For the text-containing cell, return its midpoint in (X, Y) coordinate format. 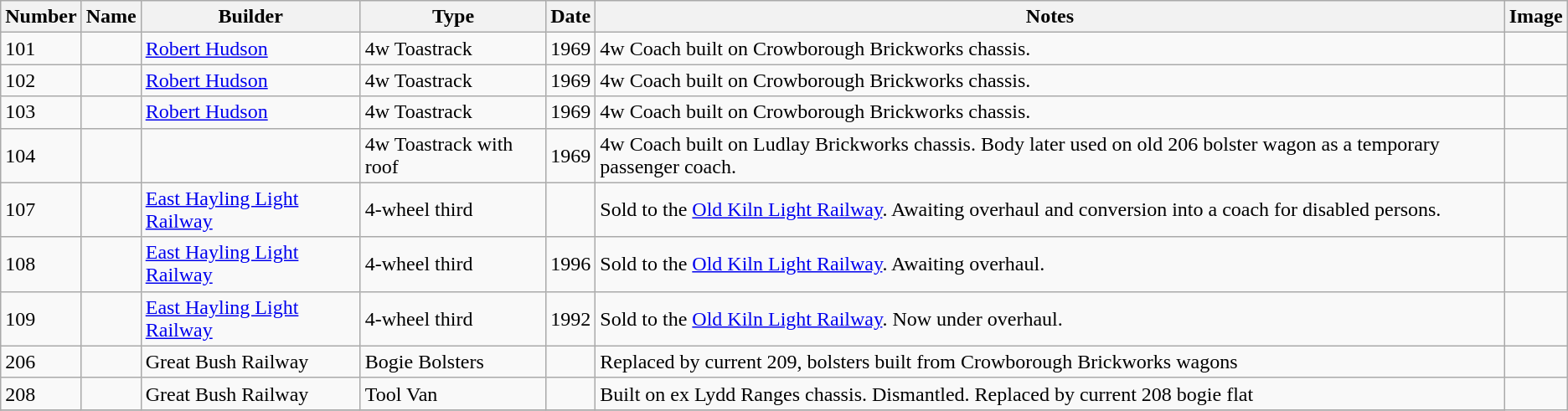
208 (41, 393)
Built on ex Lydd Ranges chassis. Dismantled. Replaced by current 208 bogie flat (1050, 393)
108 (41, 265)
Sold to the Old Kiln Light Railway. Awaiting overhaul. (1050, 265)
Type (452, 17)
101 (41, 49)
1992 (571, 318)
102 (41, 80)
103 (41, 112)
206 (41, 362)
4w Toastrack with roof (452, 156)
107 (41, 209)
Name (111, 17)
Tool Van (452, 393)
Builder (250, 17)
Number (41, 17)
104 (41, 156)
Image (1536, 17)
4w Coach built on Ludlay Brickworks chassis. Body later used on old 206 bolster wagon as a temporary passenger coach. (1050, 156)
1996 (571, 265)
Sold to the Old Kiln Light Railway. Now under overhaul. (1050, 318)
Bogie Bolsters (452, 362)
Sold to the Old Kiln Light Railway. Awaiting overhaul and conversion into a coach for disabled persons. (1050, 209)
Notes (1050, 17)
109 (41, 318)
Replaced by current 209, bolsters built from Crowborough Brickworks wagons (1050, 362)
Date (571, 17)
